From the cell containing the given text, extract its center point as (X, Y) coordinate. 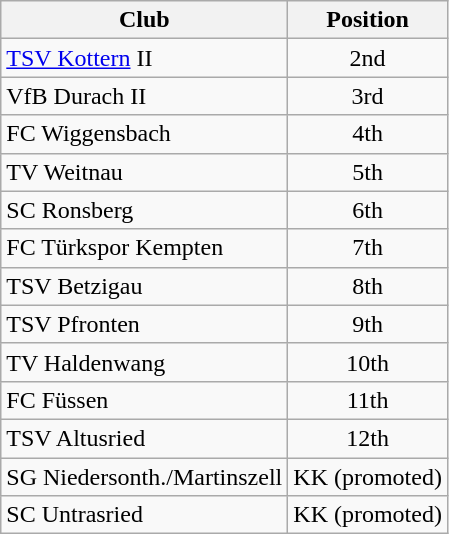
7th (368, 248)
8th (368, 286)
TSV Betzigau (144, 286)
10th (368, 362)
TV Weitnau (144, 172)
FC Türkspor Kempten (144, 248)
VfB Durach II (144, 96)
Club (144, 20)
SG Niedersonth./Martinszell (144, 477)
12th (368, 438)
SC Untrasried (144, 515)
TSV Pfronten (144, 324)
11th (368, 400)
SC Ronsberg (144, 210)
FC Wiggensbach (144, 134)
TV Haldenwang (144, 362)
TSV Kottern II (144, 58)
4th (368, 134)
2nd (368, 58)
9th (368, 324)
Position (368, 20)
6th (368, 210)
TSV Altusried (144, 438)
5th (368, 172)
3rd (368, 96)
FC Füssen (144, 400)
